Extract the (x, y) coordinate from the center of the cell holding the provided text.  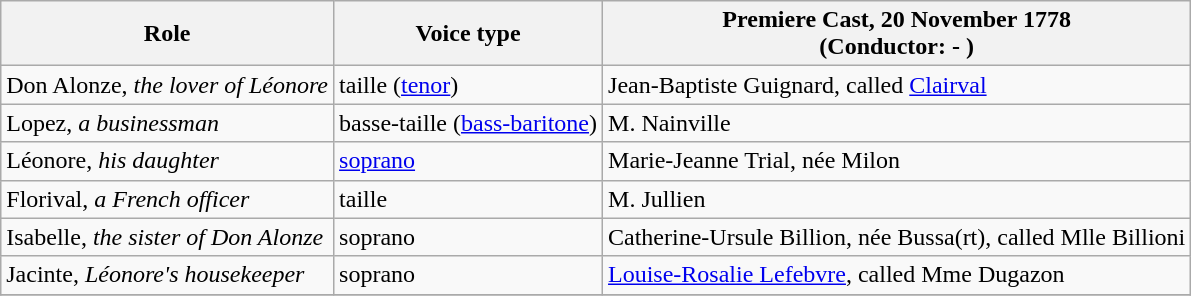
Voice type (468, 34)
Jacinte, Léonore's housekeeper (168, 275)
taille (tenor) (468, 85)
Lopez, a businessman (168, 123)
Florival, a French officer (168, 199)
Jean-Baptiste Guignard, called Clairval (897, 85)
Catherine-Ursule Billion, née Bussa(rt), called Mlle Billioni (897, 237)
M. Nainville (897, 123)
M. Jullien (897, 199)
Marie-Jeanne Trial, née Milon (897, 161)
Isabelle, the sister of Don Alonze (168, 237)
Role (168, 34)
taille (468, 199)
Premiere Cast, 20 November 1778(Conductor: - ) (897, 34)
Don Alonze, the lover of Léonore (168, 85)
basse-taille (bass-baritone) (468, 123)
Léonore, his daughter (168, 161)
Louise-Rosalie Lefebvre, called Mme Dugazon (897, 275)
